Output the [x, y] coordinate of the center of the cell containing the given text.  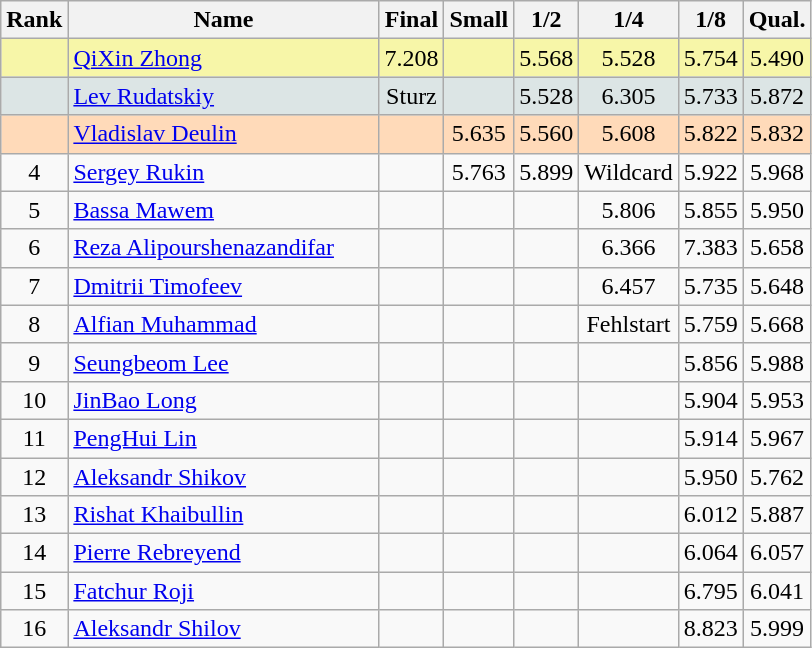
Alfian Muhammad [224, 324]
5.856 [710, 362]
QiXin Zhong [224, 58]
Vladislav Deulin [224, 134]
6.064 [710, 553]
Pierre Rebreyend [224, 553]
6.057 [777, 553]
5 [34, 210]
6.366 [628, 248]
5.832 [777, 134]
4 [34, 172]
10 [34, 400]
Bassa Mawem [224, 210]
1/2 [546, 20]
5.763 [479, 172]
6.305 [628, 96]
Aleksandr Shilov [224, 629]
5.635 [479, 134]
7.383 [710, 248]
Small [479, 20]
5.560 [546, 134]
Fatchur Roji [224, 591]
5.968 [777, 172]
5.658 [777, 248]
Wildcard [628, 172]
Aleksandr Shikov [224, 477]
15 [34, 591]
13 [34, 515]
5.754 [710, 58]
6.012 [710, 515]
Dmitrii Timofeev [224, 286]
Seungbeom Lee [224, 362]
JinBao Long [224, 400]
8.823 [710, 629]
Rank [34, 20]
6.041 [777, 591]
6.457 [628, 286]
Name [224, 20]
1/4 [628, 20]
5.855 [710, 210]
7 [34, 286]
8 [34, 324]
Lev Rudatskiy [224, 96]
5.668 [777, 324]
5.568 [546, 58]
6.795 [710, 591]
5.967 [777, 438]
6 [34, 248]
5.806 [628, 210]
12 [34, 477]
5.735 [710, 286]
Final [412, 20]
Sergey Rukin [224, 172]
5.988 [777, 362]
5.762 [777, 477]
5.759 [710, 324]
5.953 [777, 400]
5.490 [777, 58]
7.208 [412, 58]
Reza Alipourshenazandifar [224, 248]
5.904 [710, 400]
9 [34, 362]
Rishat Khaibullin [224, 515]
1/8 [710, 20]
Sturz [412, 96]
5.872 [777, 96]
14 [34, 553]
5.733 [710, 96]
Fehlstart [628, 324]
5.914 [710, 438]
5.887 [777, 515]
5.999 [777, 629]
5.899 [546, 172]
5.648 [777, 286]
5.922 [710, 172]
Qual. [777, 20]
5.822 [710, 134]
16 [34, 629]
PengHui Lin [224, 438]
5.608 [628, 134]
11 [34, 438]
